Search for the cell housing the specified text and yield its (x, y) center coordinate. 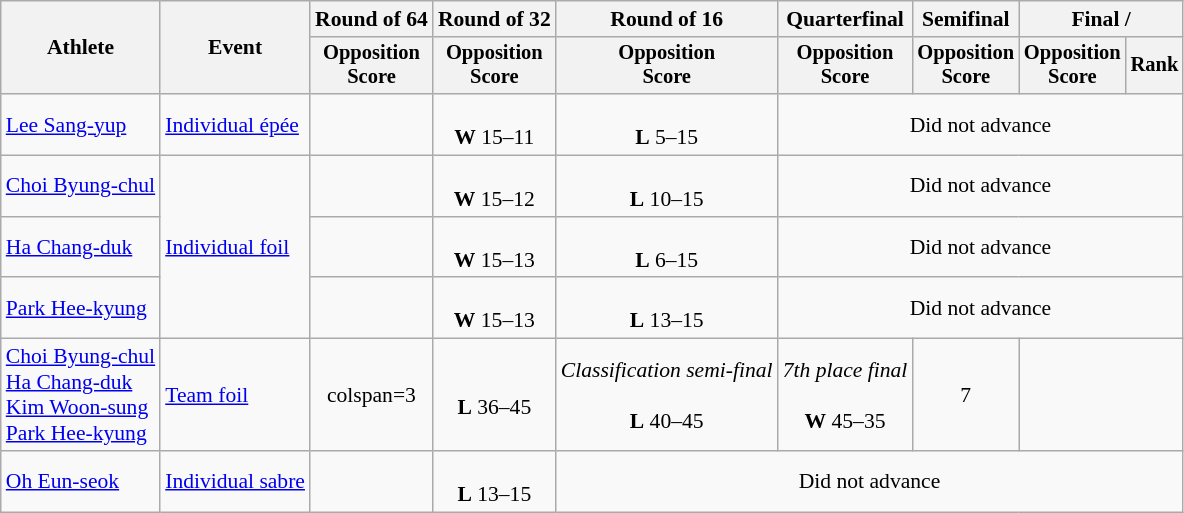
W 15–12 (494, 186)
Quarterfinal (846, 19)
Round of 32 (494, 19)
Semifinal (966, 19)
7th place finalW 45–35 (846, 395)
Round of 64 (372, 19)
Lee Sang-yup (80, 124)
Event (235, 48)
Individual foil (235, 248)
Ha Chang-duk (80, 248)
Round of 16 (667, 19)
Park Hee-kyung (80, 308)
Choi Byung-chulHa Chang-dukKim Woon-sungPark Hee-kyung (80, 395)
W 15–11 (494, 124)
Team foil (235, 395)
Choi Byung-chul (80, 186)
Oh Eun-seok (80, 482)
Classification semi-finalL 40–45 (667, 395)
L 36–45 (494, 395)
Individual sabre (235, 482)
L 10–15 (667, 186)
Rank (1155, 66)
Individual épée (235, 124)
Athlete (80, 48)
colspan=3 (372, 395)
L 6–15 (667, 248)
7 (966, 395)
L 5–15 (667, 124)
Final / (1101, 19)
